Capture the cell that displays the provided text and extract its (X, Y) central coordinate. 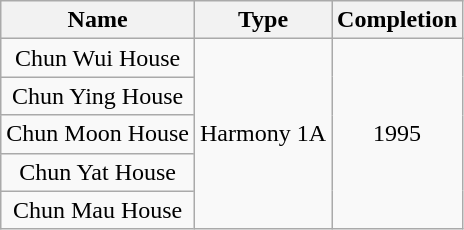
Name (98, 20)
Harmony 1A (262, 134)
Chun Wui House (98, 58)
Chun Ying House (98, 96)
Chun Moon House (98, 134)
Type (262, 20)
Chun Yat House (98, 172)
Chun Mau House (98, 210)
1995 (398, 134)
Completion (398, 20)
